Return the (x, y) coordinate for the center point of the cell that contains the specified text.  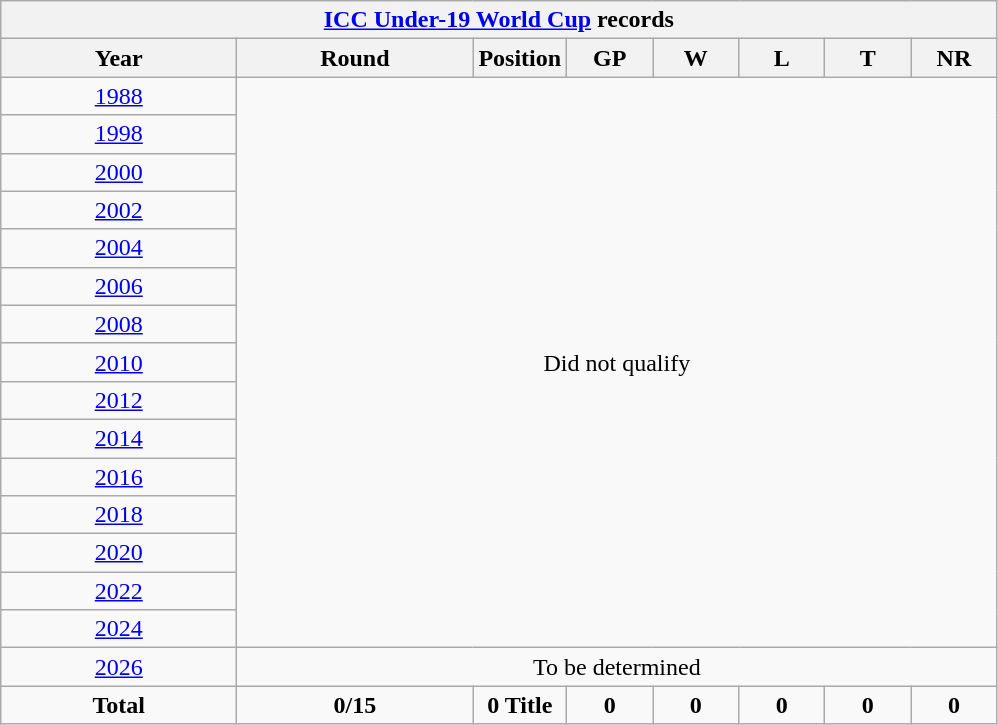
0/15 (355, 705)
2016 (119, 477)
Did not qualify (617, 362)
2026 (119, 667)
NR (954, 58)
2006 (119, 286)
2004 (119, 248)
2008 (119, 324)
ICC Under-19 World Cup records (499, 20)
Position (520, 58)
2018 (119, 515)
Total (119, 705)
0 Title (520, 705)
To be determined (617, 667)
T (868, 58)
2020 (119, 553)
1998 (119, 134)
2002 (119, 210)
L (782, 58)
2000 (119, 172)
Year (119, 58)
W (696, 58)
2022 (119, 591)
GP (610, 58)
1988 (119, 96)
2012 (119, 400)
2014 (119, 438)
Round (355, 58)
2010 (119, 362)
2024 (119, 629)
